Provide the (X, Y) coordinate of the cell's center where the given text is located.  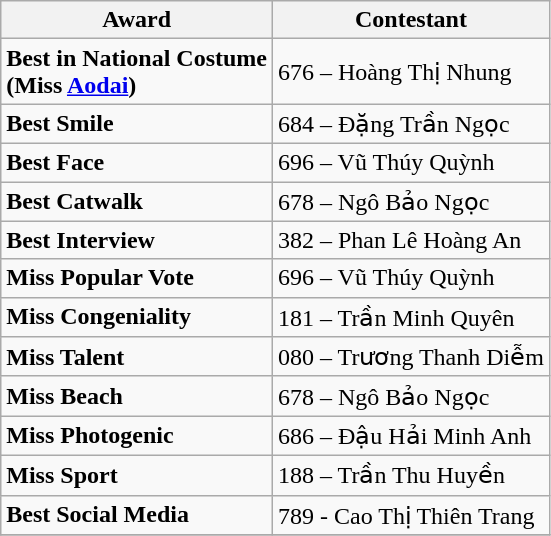
Best Social Media (137, 515)
676 – Hoàng Thị Nhung (410, 72)
080 – Trương Thanh Diễm (410, 357)
789 - Cao Thị Thiên Trang (410, 515)
684 – Đặng Trần Ngọc (410, 124)
Best Interview (137, 240)
Best Face (137, 162)
Best Catwalk (137, 202)
Best in National Costume(Miss Aodai) (137, 72)
Miss Sport (137, 475)
Miss Talent (137, 357)
Miss Congeniality (137, 317)
Miss Beach (137, 396)
Miss Photogenic (137, 436)
Contestant (410, 20)
Miss Popular Vote (137, 278)
686 – Đậu Hải Minh Anh (410, 436)
Award (137, 20)
181 – Trần Minh Quyên (410, 317)
188 – Trần Thu Huyền (410, 475)
Best Smile (137, 124)
382 – Phan Lê Hoàng An (410, 240)
